Determine the [X, Y] coordinate at the center of the cell enclosing the given text.  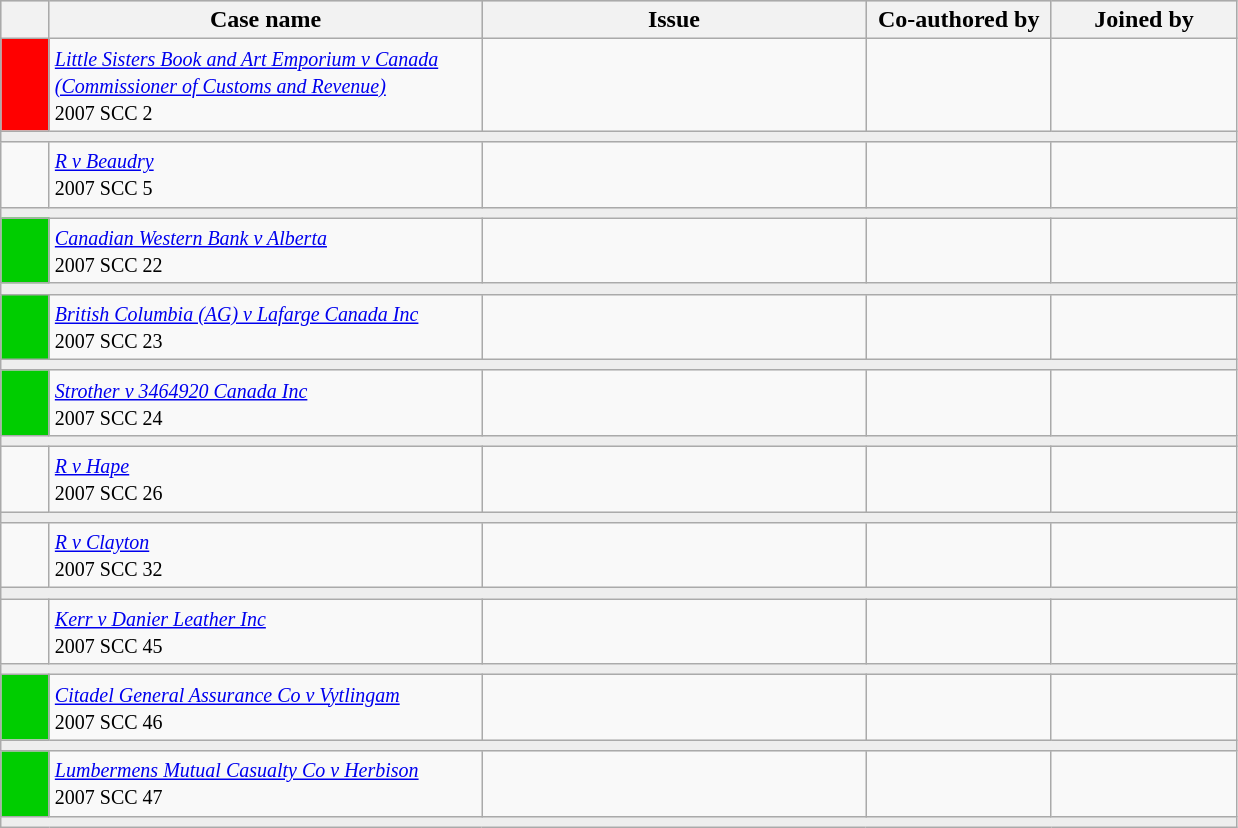
Little Sisters Book and Art Emporium v Canada (Commissioner of Customs and Revenue) 2007 SCC 2 [266, 85]
Case name [266, 20]
Canadian Western Bank v Alberta 2007 SCC 22 [266, 250]
Joined by [1144, 20]
Citadel General Assurance Co v Vytlingam 2007 SCC 46 [266, 708]
Strother v 3464920 Canada Inc 2007 SCC 24 [266, 402]
R v Beaudry 2007 SCC 5 [266, 174]
Kerr v Danier Leather Inc 2007 SCC 45 [266, 632]
R v Hape 2007 SCC 26 [266, 478]
Issue [674, 20]
Lumbermens Mutual Casualty Co v Herbison 2007 SCC 47 [266, 784]
British Columbia (AG) v Lafarge Canada Inc 2007 SCC 23 [266, 326]
R v Clayton 2007 SCC 32 [266, 556]
Co-authored by [958, 20]
